Locate the cell with the specified text and output its [x, y] center coordinate. 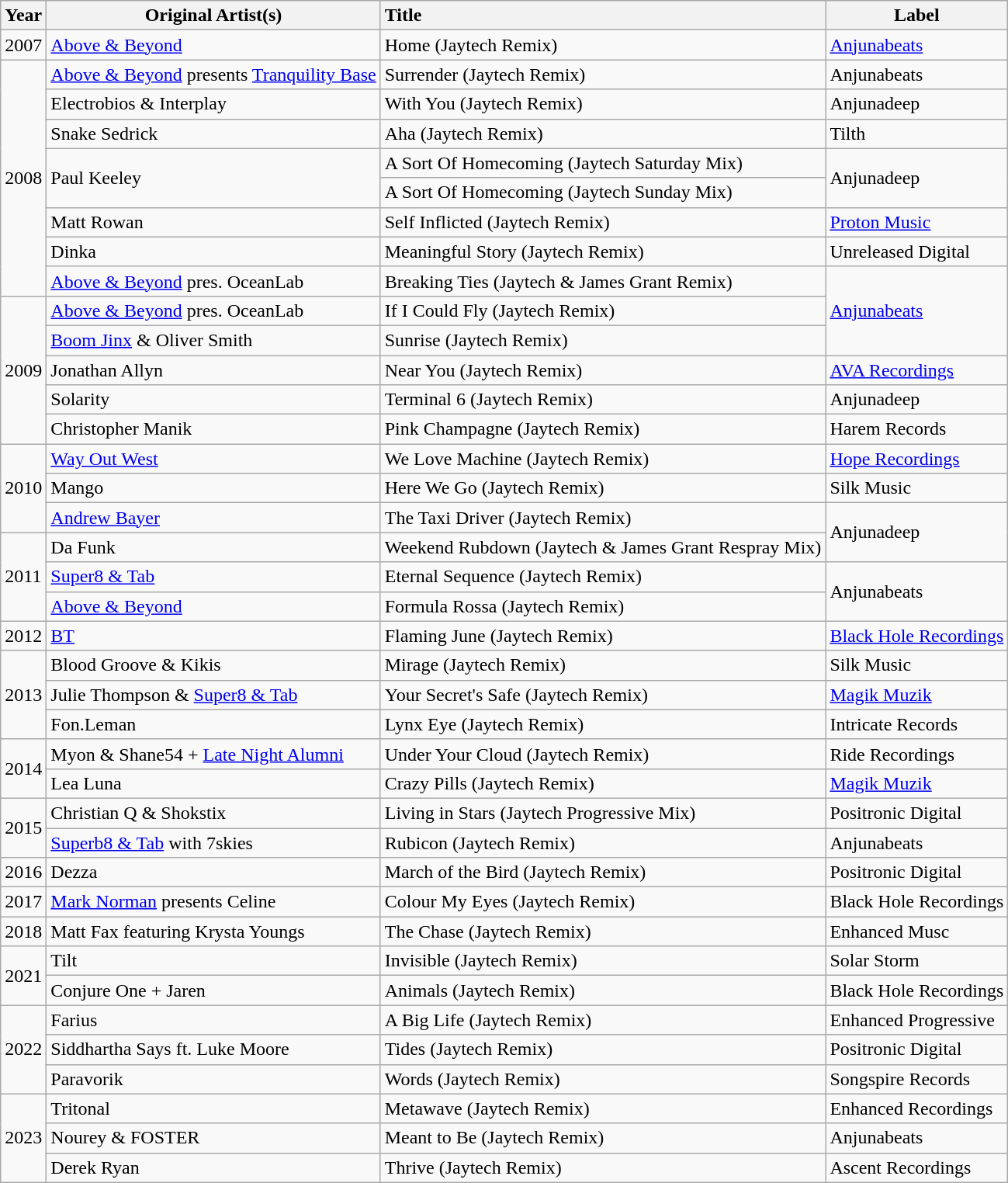
The Chase (Jaytech Remix) [603, 931]
Electrobios & Interplay [213, 104]
AVA Recordings [917, 370]
Harem Records [917, 429]
Myon & Shane54 + Late Night Alumni [213, 754]
2016 [23, 873]
2011 [23, 577]
Sunrise (Jaytech Remix) [603, 340]
Living in Stars (Jaytech Progressive Mix) [603, 813]
2007 [23, 45]
Here We Go (Jaytech Remix) [603, 488]
Under Your Cloud (Jaytech Remix) [603, 754]
2013 [23, 695]
Farius [213, 1020]
Breaking Ties (Jaytech & James Grant Remix) [603, 281]
Self Inflicted (Jaytech Remix) [603, 222]
Unreleased Digital [917, 252]
Super8 & Tab [213, 577]
Solarity [213, 400]
Boom Jinx & Oliver Smith [213, 340]
Flaming June (Jaytech Remix) [603, 636]
2015 [23, 827]
Rubicon (Jaytech Remix) [603, 842]
2022 [23, 1049]
Mirage (Jaytech Remix) [603, 665]
Mango [213, 488]
2017 [23, 902]
Near You (Jaytech Remix) [603, 370]
Colour My Eyes (Jaytech Remix) [603, 902]
Title [603, 16]
Tritonal [213, 1108]
Ascent Recordings [917, 1167]
Songspire Records [917, 1079]
Metawave (Jaytech Remix) [603, 1108]
Christopher Manik [213, 429]
Way Out West [213, 459]
If I Could Fly (Jaytech Remix) [603, 310]
2018 [23, 931]
Lea Luna [213, 783]
Formula Rossa (Jaytech Remix) [603, 606]
Meant to Be (Jaytech Remix) [603, 1138]
Dinka [213, 252]
Ride Recordings [917, 754]
Tilt [213, 961]
Label [917, 16]
A Big Life (Jaytech Remix) [603, 1020]
Intricate Records [917, 724]
BT [213, 636]
Pink Champagne (Jaytech Remix) [603, 429]
Siddhartha Says ft. Luke Moore [213, 1049]
Thrive (Jaytech Remix) [603, 1167]
Enhanced Recordings [917, 1108]
Terminal 6 (Jaytech Remix) [603, 400]
2023 [23, 1138]
Da Funk [213, 547]
With You (Jaytech Remix) [603, 104]
2010 [23, 488]
Original Artist(s) [213, 16]
A Sort Of Homecoming (Jaytech Saturday Mix) [603, 163]
Proton Music [917, 222]
Words (Jaytech Remix) [603, 1079]
Fon.Leman [213, 724]
Lynx Eye (Jaytech Remix) [603, 724]
Aha (Jaytech Remix) [603, 134]
Andrew Bayer [213, 518]
Tides (Jaytech Remix) [603, 1049]
Weekend Rubdown (Jaytech & James Grant Respray Mix) [603, 547]
A Sort Of Homecoming (Jaytech Sunday Mix) [603, 193]
Surrender (Jaytech Remix) [603, 75]
Snake Sedrick [213, 134]
2012 [23, 636]
Nourey & FOSTER [213, 1138]
Invisible (Jaytech Remix) [603, 961]
Tilth [917, 134]
Meaningful Story (Jaytech Remix) [603, 252]
Dezza [213, 873]
Mark Norman presents Celine [213, 902]
2014 [23, 768]
Paul Keeley [213, 178]
Christian Q & Shokstix [213, 813]
Animals (Jaytech Remix) [603, 990]
Enhanced Progressive [917, 1020]
Jonathan Allyn [213, 370]
2009 [23, 369]
Conjure One + Jaren [213, 990]
Above & Beyond presents Tranquility Base [213, 75]
Hope Recordings [917, 459]
March of the Bird (Jaytech Remix) [603, 873]
Matt Fax featuring Krysta Youngs [213, 931]
Home (Jaytech Remix) [603, 45]
2008 [23, 178]
Enhanced Musc [917, 931]
Matt Rowan [213, 222]
Paravorik [213, 1079]
Blood Groove & Kikis [213, 665]
Eternal Sequence (Jaytech Remix) [603, 577]
Solar Storm [917, 961]
Derek Ryan [213, 1167]
The Taxi Driver (Jaytech Remix) [603, 518]
We Love Machine (Jaytech Remix) [603, 459]
Year [23, 16]
Your Secret's Safe (Jaytech Remix) [603, 695]
Superb8 & Tab with 7skies [213, 842]
Julie Thompson & Super8 & Tab [213, 695]
Crazy Pills (Jaytech Remix) [603, 783]
2021 [23, 976]
